From the cell containing the given text, extract its center point as (X, Y) coordinate. 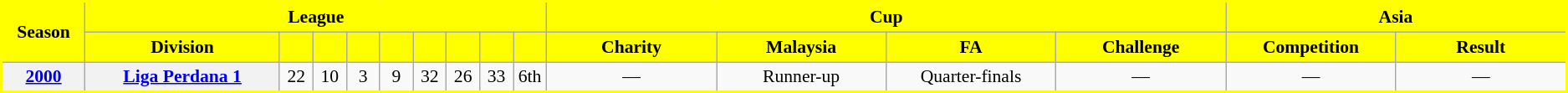
32 (430, 77)
Competition (1311, 47)
Runner-up (801, 77)
Cup (886, 17)
Charity (632, 47)
Liga Perdana 1 (182, 77)
26 (463, 77)
Challenge (1141, 47)
9 (396, 77)
League (316, 17)
3 (363, 77)
Division (182, 47)
FA (972, 47)
22 (296, 77)
Result (1481, 47)
10 (329, 77)
Quarter-finals (972, 77)
Season (43, 32)
Malaysia (801, 47)
6th (530, 77)
33 (497, 77)
Asia (1397, 17)
2000 (43, 77)
